Extract the (x, y) coordinate from the center of the cell holding the provided text.  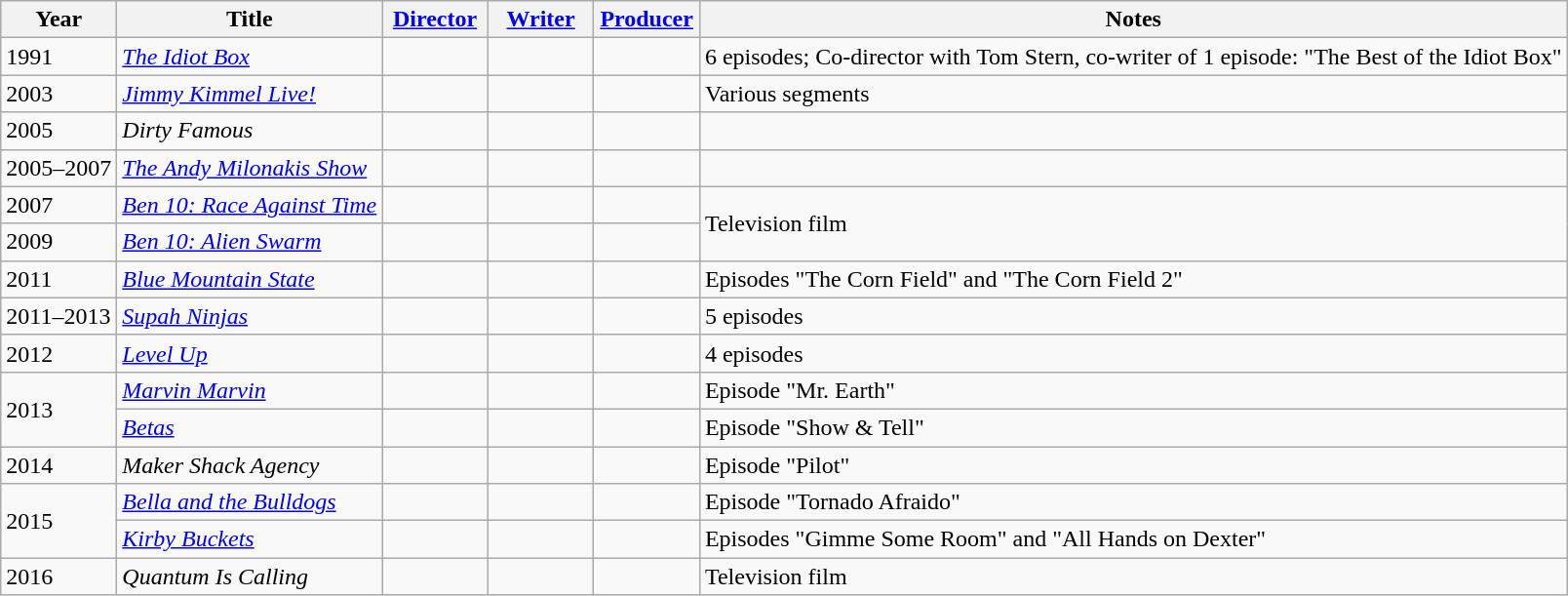
Ben 10: Race Against Time (250, 205)
Supah Ninjas (250, 316)
2007 (59, 205)
1991 (59, 57)
Maker Shack Agency (250, 465)
Marvin Marvin (250, 390)
Year (59, 20)
2009 (59, 242)
Notes (1133, 20)
Blue Mountain State (250, 279)
2011 (59, 279)
5 episodes (1133, 316)
6 episodes; Co-director with Tom Stern, co-writer of 1 episode: "The Best of the Idiot Box" (1133, 57)
Dirty Famous (250, 131)
Episodes "The Corn Field" and "The Corn Field 2" (1133, 279)
Episode "Tornado Afraido" (1133, 502)
2005 (59, 131)
2013 (59, 409)
Episode "Mr. Earth" (1133, 390)
4 episodes (1133, 353)
The Andy Milonakis Show (250, 168)
Kirby Buckets (250, 539)
Quantum Is Calling (250, 576)
2016 (59, 576)
Director (435, 20)
Various segments (1133, 94)
2015 (59, 521)
The Idiot Box (250, 57)
Ben 10: Alien Swarm (250, 242)
2005–2007 (59, 168)
Bella and the Bulldogs (250, 502)
2012 (59, 353)
Episode "Pilot" (1133, 465)
Episode "Show & Tell" (1133, 427)
2003 (59, 94)
Title (250, 20)
Betas (250, 427)
Jimmy Kimmel Live! (250, 94)
Writer (540, 20)
2014 (59, 465)
Producer (647, 20)
2011–2013 (59, 316)
Level Up (250, 353)
Episodes "Gimme Some Room" and "All Hands on Dexter" (1133, 539)
